Extract the [X, Y] coordinate from the center of the cell holding the provided text.  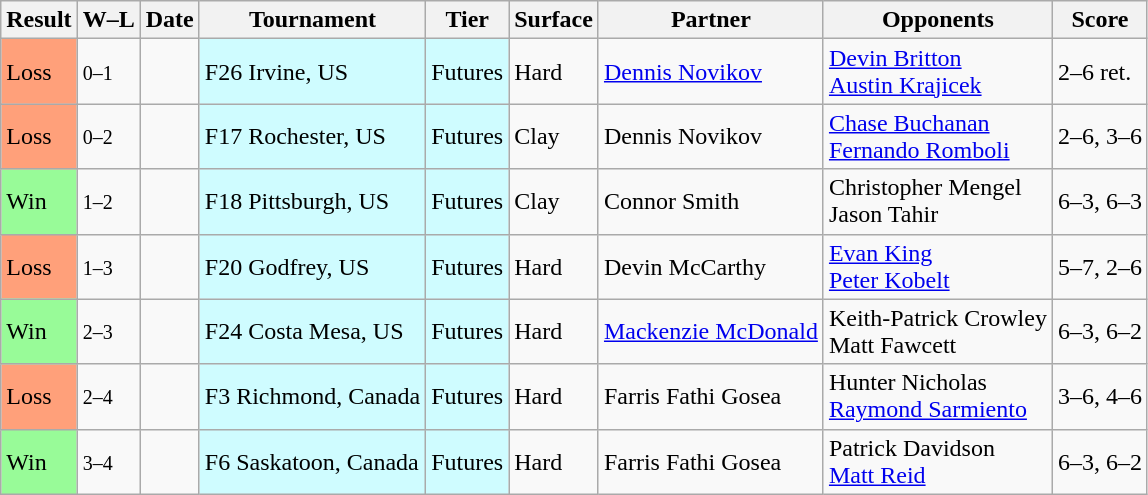
1–3 [108, 266]
6–3, 6–3 [1100, 202]
Date [170, 20]
5–7, 2–6 [1100, 266]
3–6, 4–6 [1100, 396]
Chase Buchanan Fernando Romboli [938, 136]
2–6 ret. [1100, 72]
Score [1100, 20]
Tier [468, 20]
Hunter Nicholas Raymond Sarmiento [938, 396]
F20 Godfrey, US [312, 266]
2–6, 3–6 [1100, 136]
Evan King Peter Kobelt [938, 266]
F18 Pittsburgh, US [312, 202]
2–3 [108, 332]
F6 Saskatoon, Canada [312, 462]
Devin Britton Austin Krajicek [938, 72]
Surface [554, 20]
0–2 [108, 136]
Tournament [312, 20]
1–2 [108, 202]
F3 Richmond, Canada [312, 396]
Christopher Mengel Jason Tahir [938, 202]
Opponents [938, 20]
Keith-Patrick Crowley Matt Fawcett [938, 332]
F26 Irvine, US [312, 72]
Partner [710, 20]
Connor Smith [710, 202]
Result [39, 20]
3–4 [108, 462]
Patrick Davidson Matt Reid [938, 462]
0–1 [108, 72]
2–4 [108, 396]
W–L [108, 20]
F24 Costa Mesa, US [312, 332]
Mackenzie McDonald [710, 332]
Devin McCarthy [710, 266]
F17 Rochester, US [312, 136]
